Return (x, y) of the center of cell containing provided text 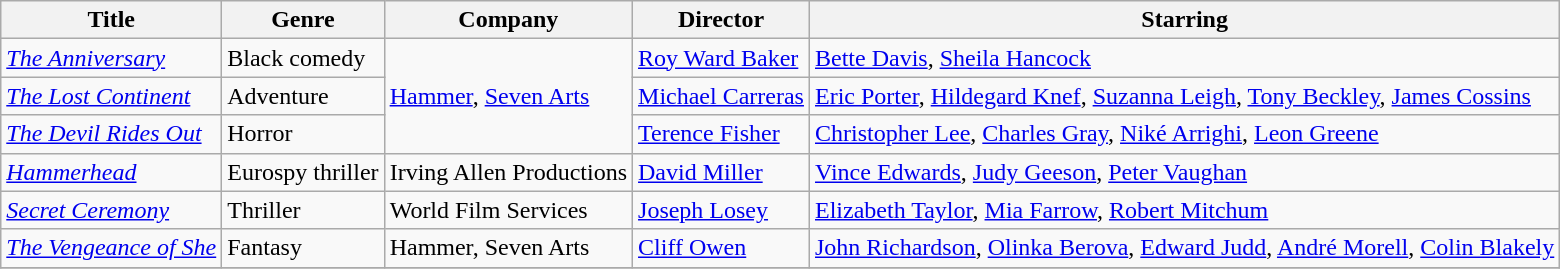
Black comedy (303, 58)
Eric Porter, Hildegard Knef, Suzanna Leigh, Tony Beckley, James Cossins (1184, 96)
David Miller (722, 172)
Bette Davis, Sheila Hancock (1184, 58)
The Anniversary (112, 58)
Irving Allen Productions (508, 172)
Secret Ceremony (112, 210)
Title (112, 20)
Thriller (303, 210)
Director (722, 20)
Genre (303, 20)
Adventure (303, 96)
The Vengeance of She (112, 248)
Roy Ward Baker (722, 58)
Horror (303, 134)
Starring (1184, 20)
Fantasy (303, 248)
John Richardson, Olinka Berova, Edward Judd, André Morell, Colin Blakely (1184, 248)
Eurospy thriller (303, 172)
Michael Carreras (722, 96)
Elizabeth Taylor, Mia Farrow, Robert Mitchum (1184, 210)
Joseph Losey (722, 210)
World Film Services (508, 210)
The Devil Rides Out (112, 134)
The Lost Continent (112, 96)
Hammerhead (112, 172)
Terence Fisher (722, 134)
Company (508, 20)
Christopher Lee, Charles Gray, Niké Arrighi, Leon Greene (1184, 134)
Vince Edwards, Judy Geeson, Peter Vaughan (1184, 172)
Cliff Owen (722, 248)
